Extract the [X, Y] coordinate from the center of the cell holding the provided text.  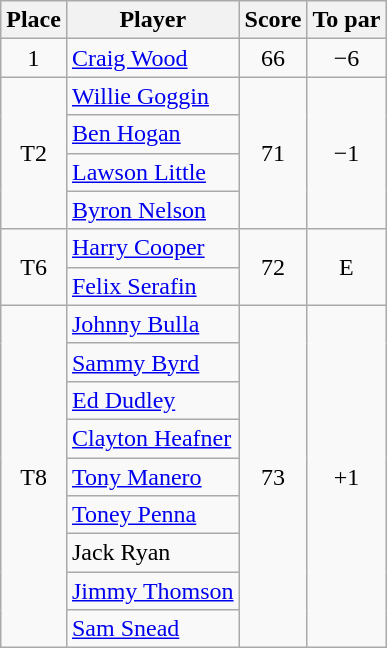
+1 [346, 476]
Clayton Heafner [152, 438]
Ben Hogan [152, 134]
73 [273, 476]
Harry Cooper [152, 248]
Johnny Bulla [152, 324]
−6 [346, 58]
66 [273, 58]
Willie Goggin [152, 96]
Toney Penna [152, 515]
Ed Dudley [152, 400]
Score [273, 20]
Player [152, 20]
Sammy Byrd [152, 362]
72 [273, 267]
Jimmy Thomson [152, 591]
Place [34, 20]
1 [34, 58]
−1 [346, 153]
71 [273, 153]
T8 [34, 476]
Felix Serafin [152, 286]
To par [346, 20]
Lawson Little [152, 172]
Byron Nelson [152, 210]
Jack Ryan [152, 553]
Tony Manero [152, 477]
T6 [34, 267]
Sam Snead [152, 629]
Craig Wood [152, 58]
T2 [34, 153]
E [346, 267]
